Search for the cell housing the specified text and yield its [X, Y] center coordinate. 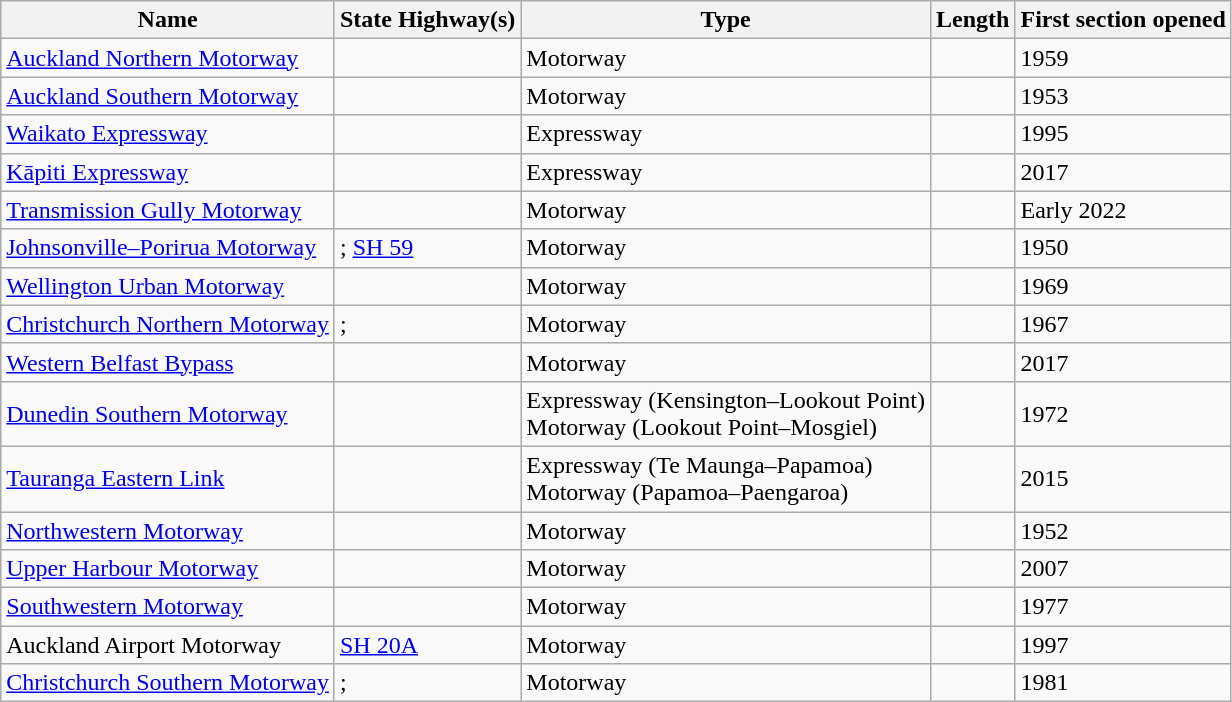
Dunedin Southern Motorway [168, 414]
Johnsonville–Porirua Motorway [168, 248]
Waikato Expressway [168, 134]
Kāpiti Expressway [168, 172]
Tauranga Eastern Link [168, 478]
Southwestern Motorway [168, 607]
1952 [1123, 531]
SH 20A [427, 645]
2007 [1123, 569]
Christchurch Northern Motorway [168, 324]
; SH 59 [427, 248]
1959 [1123, 58]
Expressway (Kensington–Lookout Point)Motorway (Lookout Point–Mosgiel) [726, 414]
Type [726, 20]
Northwestern Motorway [168, 531]
1977 [1123, 607]
Transmission Gully Motorway [168, 210]
1995 [1123, 134]
Auckland Airport Motorway [168, 645]
Early 2022 [1123, 210]
Length [973, 20]
1967 [1123, 324]
Wellington Urban Motorway [168, 286]
Name [168, 20]
1950 [1123, 248]
Auckland Southern Motorway [168, 96]
1981 [1123, 683]
2015 [1123, 478]
Auckland Northern Motorway [168, 58]
First section opened [1123, 20]
State Highway(s) [427, 20]
Expressway (Te Maunga–Papamoa)Motorway (Papamoa–Paengaroa) [726, 478]
Christchurch Southern Motorway [168, 683]
Western Belfast Bypass [168, 362]
Upper Harbour Motorway [168, 569]
1969 [1123, 286]
1953 [1123, 96]
1972 [1123, 414]
1997 [1123, 645]
